Return the (x, y) coordinate for the center point of the cell that contains the specified text.  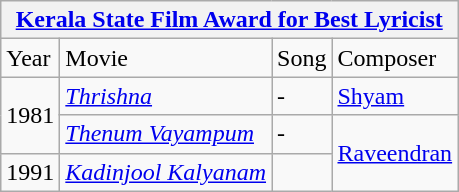
Shyam (395, 96)
Thrishna (166, 96)
Year (30, 58)
1981 (30, 115)
Movie (166, 58)
Composer (395, 58)
Raveendran (395, 153)
Kerala State Film Award for Best Lyricist (230, 20)
Kadinjool Kalyanam (166, 172)
Thenum Vayampum (166, 134)
1991 (30, 172)
Song (302, 58)
